Identify which cell holds the provided text, then report its [x, y] central coordinate. 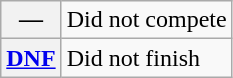
— [31, 20]
Did not compete [146, 20]
Did not finish [146, 58]
DNF [31, 58]
